Determine the (x, y) coordinate at the center of the cell enclosing the given text.  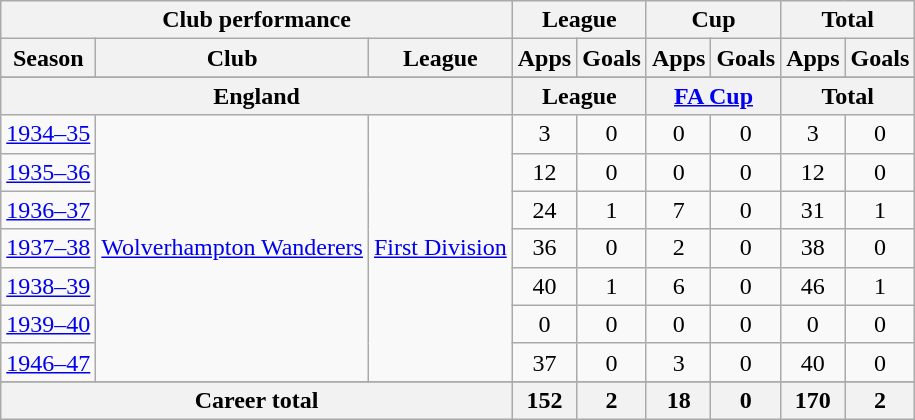
Wolverhampton Wanderers (232, 248)
1946–47 (48, 362)
1935–36 (48, 172)
Career total (257, 400)
7 (678, 210)
1936–37 (48, 210)
46 (813, 286)
1937–38 (48, 248)
170 (813, 400)
24 (544, 210)
6 (678, 286)
152 (544, 400)
Club (232, 58)
37 (544, 362)
1938–39 (48, 286)
England (257, 96)
Cup (713, 20)
Season (48, 58)
36 (544, 248)
1934–35 (48, 134)
FA Cup (713, 96)
31 (813, 210)
Club performance (257, 20)
18 (678, 400)
1939–40 (48, 324)
38 (813, 248)
First Division (440, 248)
